Search for the cell housing the specified text and yield its (x, y) center coordinate. 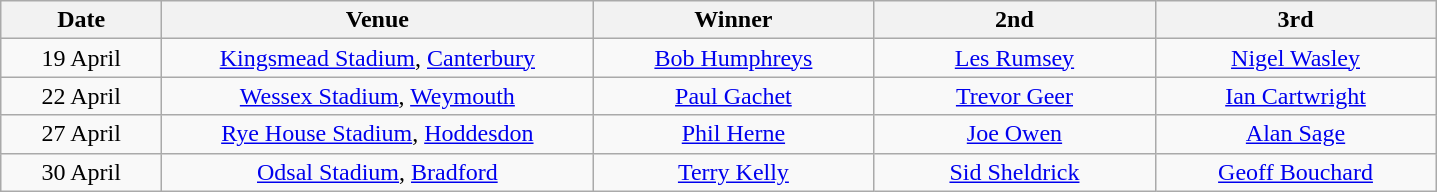
Ian Cartwright (1296, 96)
Odsal Stadium, Bradford (378, 172)
Wessex Stadium, Weymouth (378, 96)
Winner (734, 20)
Venue (378, 20)
22 April (82, 96)
2nd (1014, 20)
Kingsmead Stadium, Canterbury (378, 58)
Sid Sheldrick (1014, 172)
Phil Herne (734, 134)
30 April (82, 172)
Rye House Stadium, Hoddesdon (378, 134)
3rd (1296, 20)
Joe Owen (1014, 134)
Nigel Wasley (1296, 58)
19 April (82, 58)
Terry Kelly (734, 172)
Paul Gachet (734, 96)
Alan Sage (1296, 134)
Les Rumsey (1014, 58)
27 April (82, 134)
Bob Humphreys (734, 58)
Trevor Geer (1014, 96)
Geoff Bouchard (1296, 172)
Date (82, 20)
